Detect which cell encompasses the target text, then output its [X, Y] center coordinate. 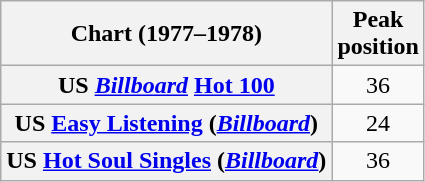
Peakposition [378, 34]
Chart (1977–1978) [166, 34]
US Billboard Hot 100 [166, 85]
US Hot Soul Singles (Billboard) [166, 161]
US Easy Listening (Billboard) [166, 123]
24 [378, 123]
